Search for the cell housing the specified text and yield its (x, y) center coordinate. 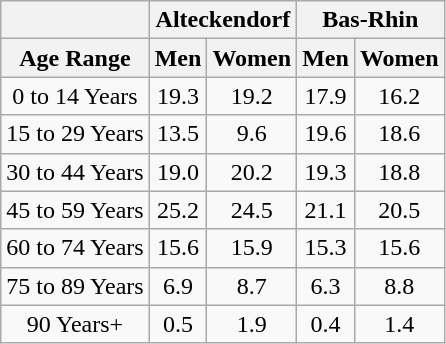
20.2 (252, 172)
15.3 (326, 248)
Age Range (75, 58)
0.5 (178, 324)
60 to 74 Years (75, 248)
21.1 (326, 210)
24.5 (252, 210)
Alteckendorf (222, 20)
1.4 (399, 324)
45 to 59 Years (75, 210)
1.9 (252, 324)
8.8 (399, 286)
18.8 (399, 172)
15 to 29 Years (75, 134)
20.5 (399, 210)
6.9 (178, 286)
75 to 89 Years (75, 286)
0 to 14 Years (75, 96)
17.9 (326, 96)
16.2 (399, 96)
0.4 (326, 324)
19.2 (252, 96)
Bas-Rhin (370, 20)
15.9 (252, 248)
25.2 (178, 210)
19.6 (326, 134)
9.6 (252, 134)
18.6 (399, 134)
19.0 (178, 172)
8.7 (252, 286)
6.3 (326, 286)
13.5 (178, 134)
90 Years+ (75, 324)
30 to 44 Years (75, 172)
